Capture the cell that displays the provided text and extract its [X, Y] central coordinate. 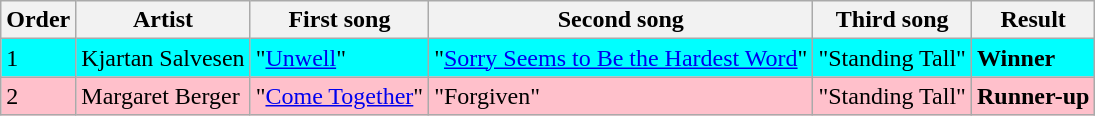
Winner [1033, 58]
Order [38, 20]
"Sorry Seems to Be the Hardest Word" [621, 58]
First song [339, 20]
"Forgiven" [621, 96]
1 [38, 58]
Margaret Berger [163, 96]
Second song [621, 20]
"Unwell" [339, 58]
Result [1033, 20]
Artist [163, 20]
Kjartan Salvesen [163, 58]
Runner-up [1033, 96]
Third song [892, 20]
2 [38, 96]
"Come Together" [339, 96]
